Return (x, y) of the center of cell containing provided text 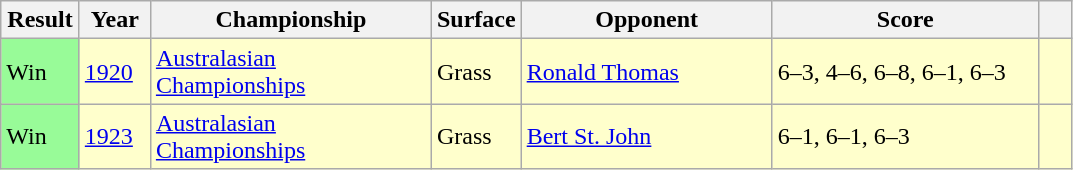
1923 (114, 136)
6–3, 4–6, 6–8, 6–1, 6–3 (905, 72)
6–1, 6–1, 6–3 (905, 136)
Opponent (646, 20)
1920 (114, 72)
Surface (476, 20)
Championship (290, 20)
Score (905, 20)
Ronald Thomas (646, 72)
Year (114, 20)
Result (40, 20)
Bert St. John (646, 136)
